Locate the cell with the specified text and output its (X, Y) center coordinate. 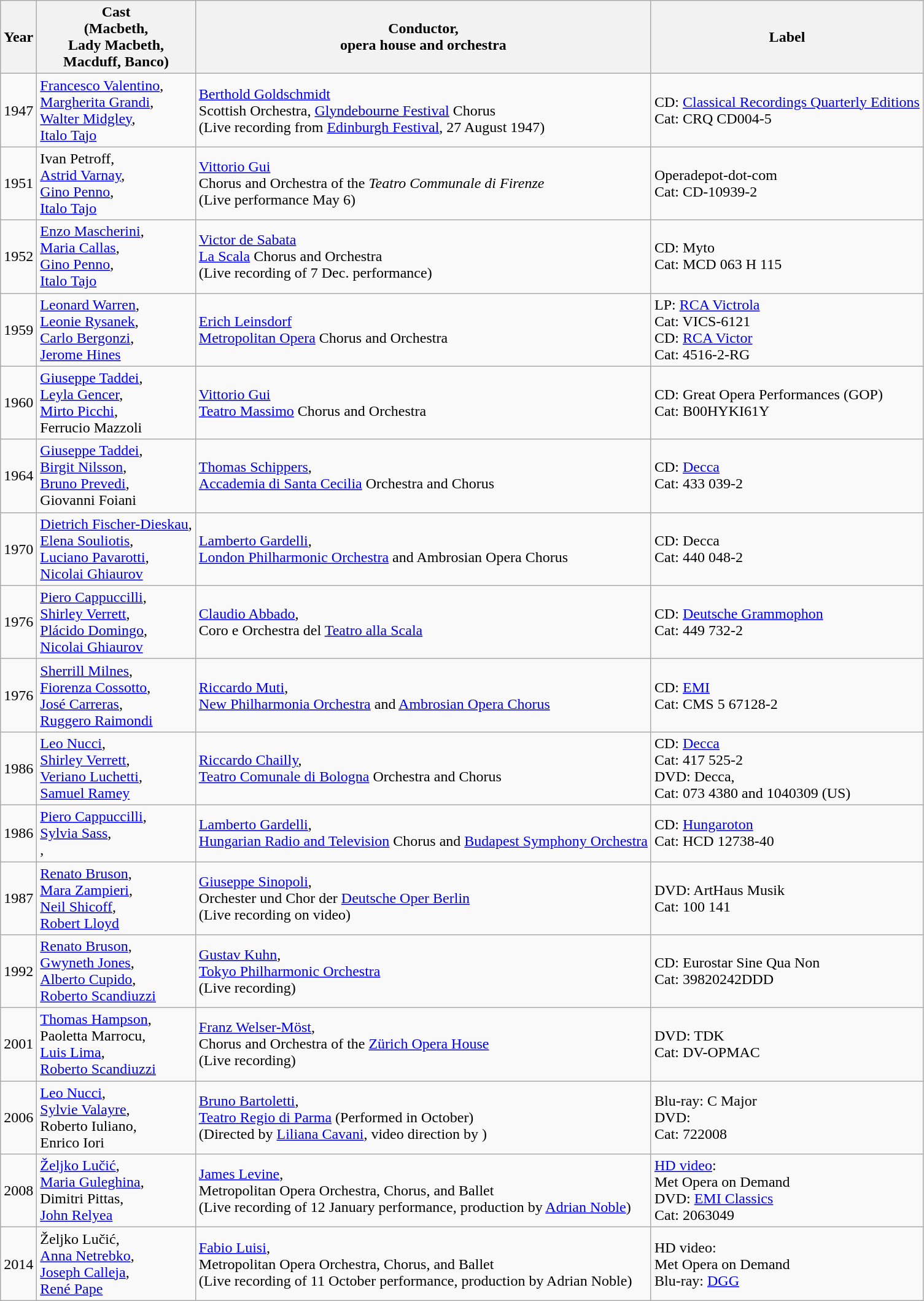
DVD: ArtHaus MusikCat: 100 141 (787, 898)
Dietrich Fischer-Dieskau,Elena Souliotis,Luciano Pavarotti,Nicolai Ghiaurov (117, 549)
CD: Deutsche GrammophonCat: 449 732-2 (787, 622)
2001 (18, 1044)
Giuseppe Taddei,Leyla Gencer,Mirto Picchi,Ferrucio Mazzoli (117, 403)
CD: Classical Recordings Quarterly EditionsCat: CRQ CD004-5 (787, 111)
James Levine,Metropolitan Opera Orchestra, Chorus, and Ballet(Live recording of 12 January performance, production by Adrian Noble) (423, 1190)
CD: DeccaCat: 433 039-2 (787, 475)
Piero Cappuccilli,Sylvia Sass,, (117, 833)
DVD: TDKCat: DV-OPMAC (787, 1044)
Berthold GoldschmidtScottish Orchestra, Glyndebourne Festival Chorus(Live recording from Edinburgh Festival, 27 August 1947) (423, 111)
Vittorio GuiChorus and Orchestra of the Teatro Communale di Firenze(Live performance May 6) (423, 183)
1987 (18, 898)
Fabio Luisi,Metropolitan Opera Orchestra, Chorus, and Ballet(Live recording of 11 October performance, production by Adrian Noble) (423, 1264)
Lamberto Gardelli,London Philharmonic Orchestra and Ambrosian Opera Chorus (423, 549)
Franz Welser-Möst,Chorus and Orchestra of the Zürich Opera House(Live recording) (423, 1044)
Renato Bruson,Gwyneth Jones,Alberto Cupido,Roberto Scandiuzzi (117, 972)
2008 (18, 1190)
Vittorio GuiTeatro Massimo Chorus and Orchestra (423, 403)
CD: MytoCat: MCD 063 H 115 (787, 257)
1951 (18, 183)
Sherrill Milnes,Fiorenza Cossotto,José Carreras,Ruggero Raimondi (117, 695)
Claudio Abbado,Coro e Orchestra del Teatro alla Scala (423, 622)
Renato Bruson,Mara Zampieri,Neil Shicoff,Robert Lloyd (117, 898)
CD: Eurostar Sine Qua NonCat: 39820242DDD (787, 972)
LP: RCA VictrolaCat: VICS-6121CD: RCA VictorCat: 4516-2-RG (787, 329)
Cast(Macbeth,Lady Macbeth,Macduff, Banco) (117, 37)
Francesco Valentino,Margherita Grandi,Walter Midgley,Italo Tajo (117, 111)
Željko Lučić,Anna Netrebko,Joseph Calleja,René Pape (117, 1264)
2006 (18, 1118)
Leo Nucci,Sylvie Valayre,Roberto Iuliano,Enrico Iori (117, 1118)
1964 (18, 475)
CD: EMICat: CMS 5 67128-2 (787, 695)
1952 (18, 257)
Label (787, 37)
HD video:Met Opera on DemandBlu-ray: DGG (787, 1264)
Bruno Bartoletti,Teatro Regio di Parma (Performed in October)(Directed by Liliana Cavani, video direction by ) (423, 1118)
Erich LeinsdorfMetropolitan Opera Chorus and Orchestra (423, 329)
CD: DeccaCat: 417 525-2DVD: Decca,Cat: 073 4380 and 1040309 (US) (787, 768)
Lamberto Gardelli,Hungarian Radio and Television Chorus and Budapest Symphony Orchestra (423, 833)
CD: DeccaCat: 440 048-2 (787, 549)
1970 (18, 549)
Piero Cappuccilli,Shirley Verrett,Plácido Domingo,Nicolai Ghiaurov (117, 622)
Thomas Hampson,Paoletta Marrocu,Luis Lima,Roberto Scandiuzzi (117, 1044)
1959 (18, 329)
Riccardo Chailly,Teatro Comunale di Bologna Orchestra and Chorus (423, 768)
Operadepot-dot-comCat: CD-10939-2 (787, 183)
Enzo Mascherini,Maria Callas,Gino Penno,Italo Tajo (117, 257)
Giuseppe Sinopoli,Orchester und Chor der Deutsche Oper Berlin(Live recording on video) (423, 898)
1992 (18, 972)
Blu-ray: C MajorDVD:Cat: 722008 (787, 1118)
Riccardo Muti,New Philharmonia Orchestra and Ambrosian Opera Chorus (423, 695)
CD: HungarotonCat: HCD 12738-40 (787, 833)
1947 (18, 111)
1960 (18, 403)
HD video:Met Opera on DemandDVD: EMI ClassicsCat: 2063049 (787, 1190)
Ivan Petroff,Astrid Varnay,Gino Penno,Italo Tajo (117, 183)
Gustav Kuhn, Tokyo Philharmonic Orchestra(Live recording) (423, 972)
Conductor,opera house and orchestra (423, 37)
Leonard Warren,Leonie Rysanek,Carlo Bergonzi,Jerome Hines (117, 329)
Victor de SabataLa Scala Chorus and Orchestra(Live recording of 7 Dec. performance) (423, 257)
Giuseppe Taddei,Birgit Nilsson,Bruno Prevedi,Giovanni Foiani (117, 475)
Year (18, 37)
Leo Nucci,Shirley Verrett,Veriano Luchetti,Samuel Ramey (117, 768)
2014 (18, 1264)
Željko Lučić,Maria Guleghina,Dimitri Pittas,John Relyea (117, 1190)
CD: Great Opera Performances (GOP)Cat: B00HYKI61Y (787, 403)
Thomas Schippers,Accademia di Santa Cecilia Orchestra and Chorus (423, 475)
